Find where the given text appears and provide that cell's center as [x, y] coordinate. 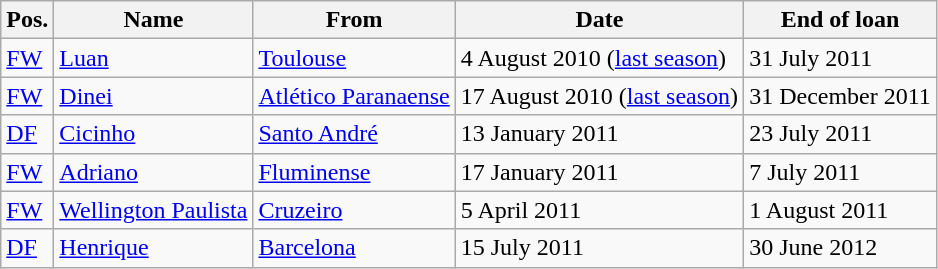
Adriano [154, 172]
31 July 2011 [840, 58]
31 December 2011 [840, 96]
15 July 2011 [599, 248]
Henrique [154, 248]
From [354, 20]
Wellington Paulista [154, 210]
1 August 2011 [840, 210]
23 July 2011 [840, 134]
Santo André [354, 134]
Barcelona [354, 248]
Dinei [154, 96]
Cruzeiro [354, 210]
5 April 2011 [599, 210]
17 January 2011 [599, 172]
4 August 2010 (last season) [599, 58]
Toulouse [354, 58]
Cicinho [154, 134]
17 August 2010 (last season) [599, 96]
Pos. [28, 20]
13 January 2011 [599, 134]
30 June 2012 [840, 248]
Atlético Paranaense [354, 96]
Luan [154, 58]
End of loan [840, 20]
Name [154, 20]
7 July 2011 [840, 172]
Fluminense [354, 172]
Date [599, 20]
